Return the [X, Y] coordinate for the center point of the cell that contains the specified text.  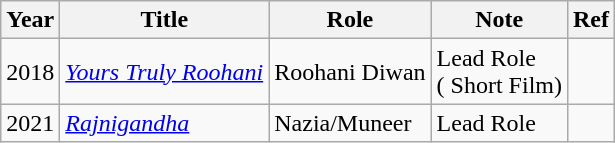
Note [499, 20]
Roohani Diwan [350, 72]
2021 [30, 123]
Nazia/Muneer [350, 123]
Rajnigandha [164, 123]
Year [30, 20]
2018 [30, 72]
Lead Role( Short Film) [499, 72]
Role [350, 20]
Yours Truly Roohani [164, 72]
Lead Role [499, 123]
Ref [590, 20]
Title [164, 20]
